Pinpoint the cell where the given text exists, returning its [x, y] midpoint coordinate. 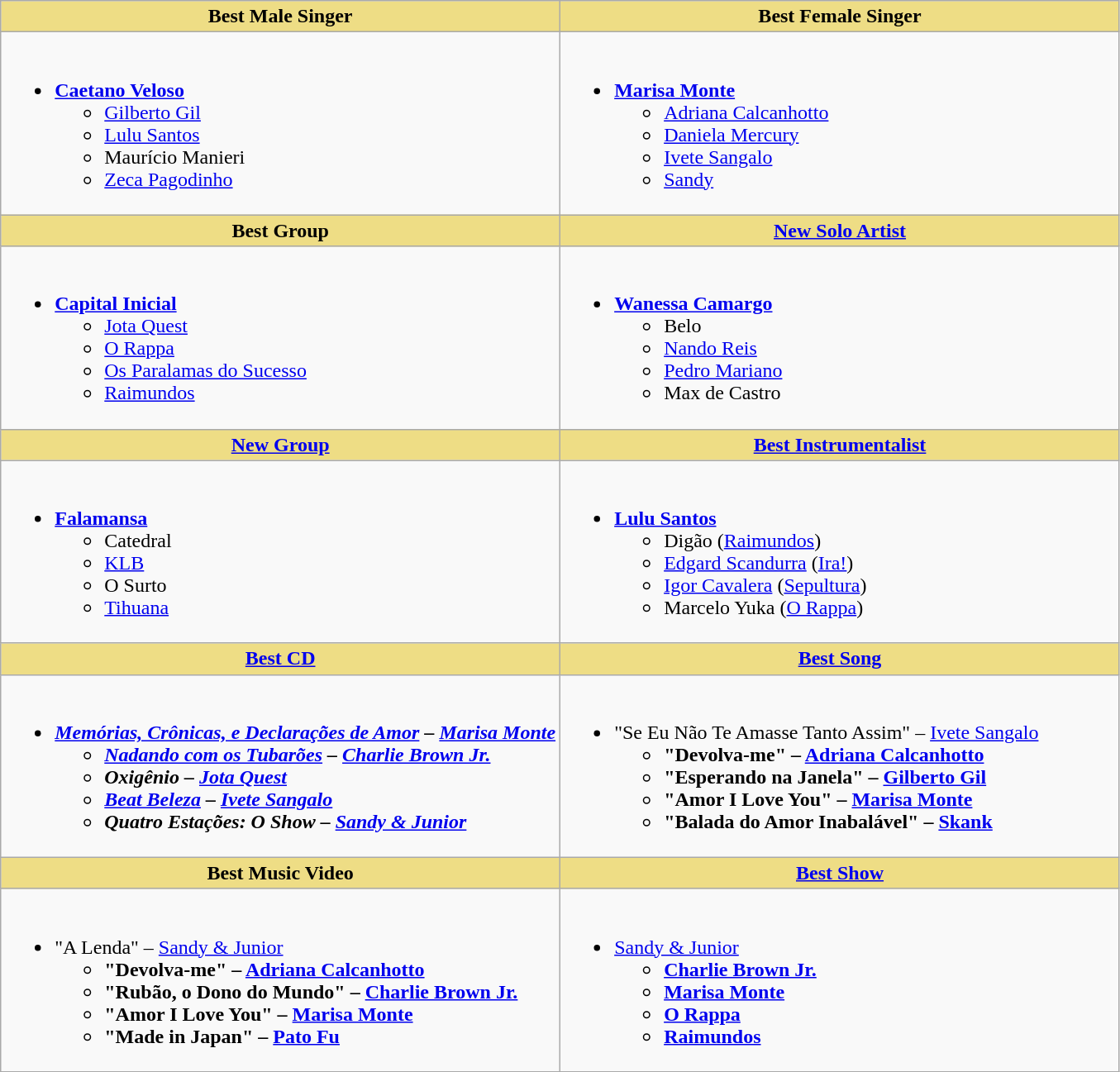
Best Music Video [281, 873]
Best Instrumentalist [840, 445]
New Solo Artist [840, 231]
Best Group [281, 231]
Best Show [840, 873]
Wanessa CamargoBeloNando ReisPedro MarianoMax de Castro [840, 337]
Capital InicialJota QuestO RappaOs Paralamas do SucessoRaimundos [281, 337]
Best Female Singer [840, 17]
FalamansaCatedralKLBO SurtoTihuana [281, 552]
Best Song [840, 659]
Best Male Singer [281, 17]
Best CD [281, 659]
New Group [281, 445]
Marisa MonteAdriana CalcanhottoDaniela MercuryIvete SangaloSandy [840, 124]
Lulu SantosDigão (Raimundos)Edgard Scandurra (Ira!)Igor Cavalera (Sepultura)Marcelo Yuka (O Rappa) [840, 552]
Sandy & JuniorCharlie Brown Jr.Marisa MonteO RappaRaimundos [840, 980]
Caetano VelosoGilberto GilLulu SantosMaurício ManieriZeca Pagodinho [281, 124]
